Search for the cell housing the specified text and yield its [x, y] center coordinate. 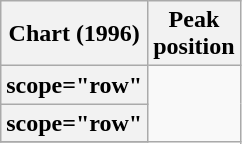
Peakposition [194, 34]
Chart (1996) [74, 34]
